From the cell containing the given text, extract its center point as (x, y) coordinate. 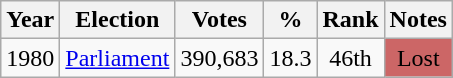
18.3 (290, 58)
% (290, 20)
Election (118, 20)
390,683 (220, 58)
Votes (220, 20)
46th (350, 58)
Year (30, 20)
1980 (30, 58)
Lost (418, 58)
Rank (350, 20)
Parliament (118, 58)
Notes (418, 20)
